Locate the cell with the specified text and output its (X, Y) center coordinate. 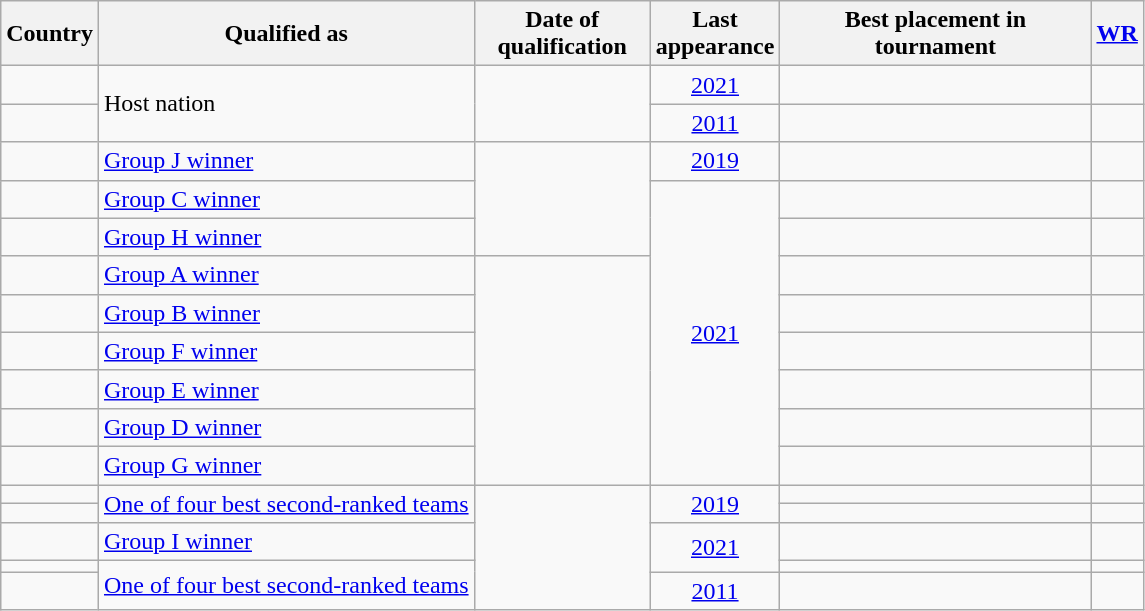
Best placement in tournament (936, 34)
Date of qualification (562, 34)
Group G winner (286, 465)
Group I winner (286, 542)
Group A winner (286, 275)
Group D winner (286, 427)
Last appearance (715, 34)
Group H winner (286, 237)
Group J winner (286, 161)
Country (50, 34)
Group C winner (286, 199)
Group B winner (286, 313)
Qualified as (286, 34)
Group E winner (286, 389)
WR (1117, 34)
Group F winner (286, 351)
Host nation (286, 104)
